Detect which cell encompasses the target text, then output its [x, y] center coordinate. 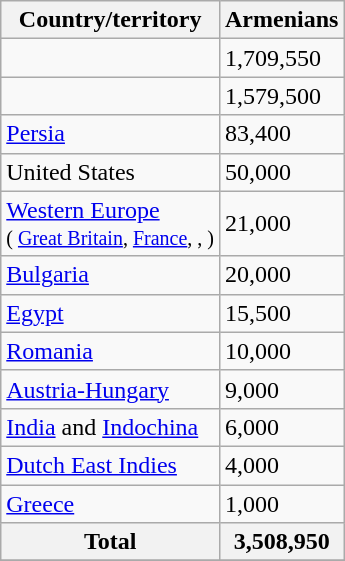
21,000 [281, 224]
Country/territory [110, 20]
Armenians [281, 20]
Romania [110, 351]
10,000 [281, 351]
9,000 [281, 389]
Total [110, 542]
Greece [110, 503]
3,508,950 [281, 542]
50,000 [281, 172]
1,000 [281, 503]
1,579,500 [281, 96]
Egypt [110, 313]
Dutch East Indies [110, 465]
United States [110, 172]
15,500 [281, 313]
1,709,550 [281, 58]
Bulgaria [110, 275]
India and Indochina [110, 427]
20,000 [281, 275]
Persia [110, 134]
Western Europe( Great Britain, France, , ) [110, 224]
6,000 [281, 427]
Austria-Hungary [110, 389]
4,000 [281, 465]
83,400 [281, 134]
